Capture the cell that displays the provided text and extract its (x, y) central coordinate. 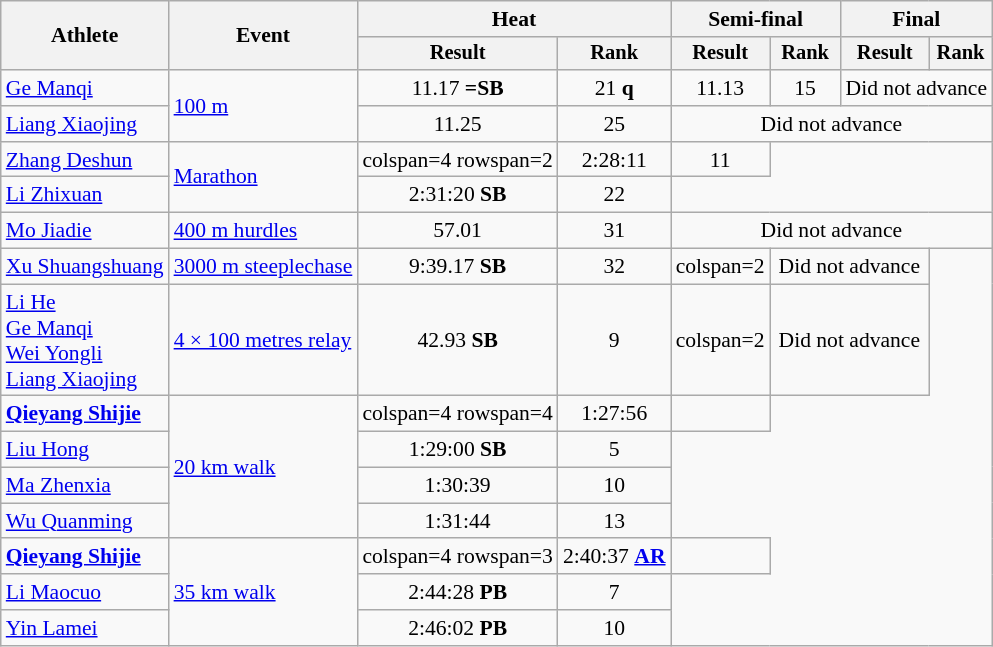
Yin Lamei (85, 628)
Marathon (264, 178)
22 (614, 195)
21 q (614, 88)
32 (614, 267)
3000 m steeplechase (264, 267)
11 (720, 160)
Liang Xiaojing (85, 124)
11.17 =SB (458, 88)
1:27:56 (614, 414)
9:39.17 SB (458, 267)
2:44:28 PB (458, 592)
11.25 (458, 124)
400 m hurdles (264, 231)
35 km walk (264, 592)
Athlete (85, 36)
1:29:00 SB (458, 450)
2:46:02 PB (458, 628)
7 (614, 592)
Heat (514, 19)
Wu Quanming (85, 521)
Xu Shuangshuang (85, 267)
1:31:44 (458, 521)
Final (917, 19)
2:31:20 SB (458, 195)
25 (614, 124)
15 (806, 88)
5 (614, 450)
31 (614, 231)
20 km walk (264, 467)
Ge Manqi (85, 88)
Event (264, 36)
4 × 100 metres relay (264, 340)
Semi-final (756, 19)
42.93 SB (458, 340)
2:28:11 (614, 160)
Zhang Deshun (85, 160)
11.13 (720, 88)
Ma Zhenxia (85, 486)
57.01 (458, 231)
1:30:39 (458, 486)
Li Zhixuan (85, 195)
100 m (264, 106)
Liu Hong (85, 450)
2:40:37 AR (614, 557)
colspan=4 rowspan=2 (458, 160)
Mo Jiadie (85, 231)
Li Maocuo (85, 592)
9 (614, 340)
colspan=4 rowspan=3 (458, 557)
Li He Ge Manqi Wei Yongli Liang Xiaojing (85, 340)
colspan=4 rowspan=4 (458, 414)
13 (614, 521)
